Return the [x, y] coordinate for the center point of the cell that contains the specified text.  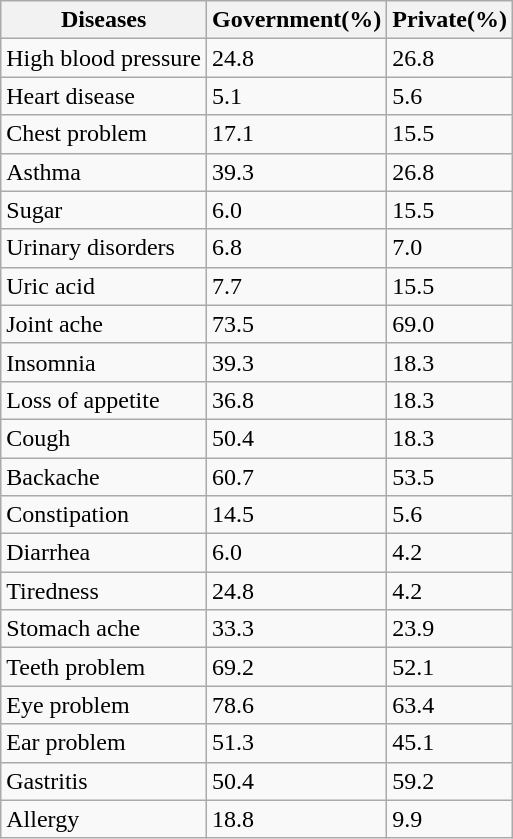
Heart disease [104, 96]
Allergy [104, 819]
51.3 [296, 743]
Teeth problem [104, 667]
Stomach ache [104, 629]
5.1 [296, 96]
Sugar [104, 210]
Uric acid [104, 286]
Government(%) [296, 20]
33.3 [296, 629]
Ear problem [104, 743]
Private(%) [450, 20]
High blood pressure [104, 58]
45.1 [450, 743]
Gastritis [104, 781]
Joint ache [104, 324]
14.5 [296, 515]
Cough [104, 438]
52.1 [450, 667]
Diseases [104, 20]
Constipation [104, 515]
23.9 [450, 629]
60.7 [296, 477]
18.8 [296, 819]
7.0 [450, 248]
Chest problem [104, 134]
73.5 [296, 324]
69.0 [450, 324]
Asthma [104, 172]
Loss of appetite [104, 400]
Backache [104, 477]
63.4 [450, 705]
Eye problem [104, 705]
Tiredness [104, 591]
9.9 [450, 819]
6.8 [296, 248]
59.2 [450, 781]
53.5 [450, 477]
69.2 [296, 667]
36.8 [296, 400]
78.6 [296, 705]
Urinary disorders [104, 248]
7.7 [296, 286]
17.1 [296, 134]
Insomnia [104, 362]
Diarrhea [104, 553]
